Capture the cell that displays the provided text and extract its [x, y] central coordinate. 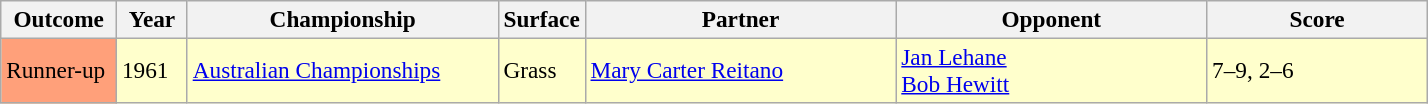
Runner-up [59, 70]
Jan Lehane Bob Hewitt [1052, 70]
7–9, 2–6 [1318, 70]
Australian Championships [342, 70]
Championship [342, 19]
Score [1318, 19]
1961 [152, 70]
Mary Carter Reitano [740, 70]
Opponent [1052, 19]
Year [152, 19]
Outcome [59, 19]
Surface [542, 19]
Partner [740, 19]
Grass [542, 70]
